Extract the (x, y) coordinate from the center of the cell holding the provided text.  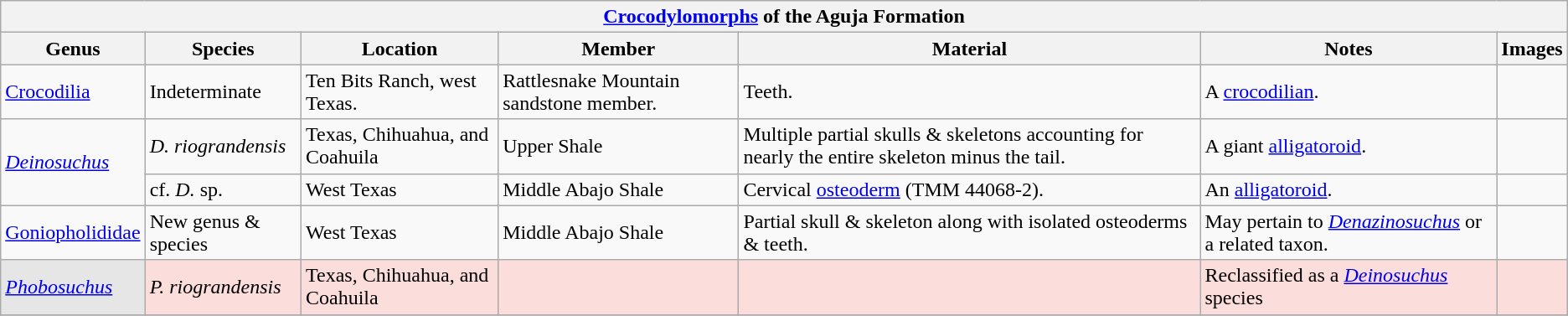
Member (618, 49)
New genus & species (223, 233)
Genus (73, 49)
A giant alligatoroid. (1349, 146)
Location (400, 49)
Upper Shale (618, 146)
Rattlesnake Mountain sandstone member. (618, 92)
A crocodilian. (1349, 92)
Teeth. (970, 92)
Reclassified as a Deinosuchus species (1349, 287)
Material (970, 49)
Partial skull & skeleton along with isolated osteoderms & teeth. (970, 233)
Indeterminate (223, 92)
cf. D. sp. (223, 189)
Images (1532, 49)
P. riograndensis (223, 287)
Goniopholididae (73, 233)
Phobosuchus (73, 287)
Cervical osteoderm (TMM 44068-2). (970, 189)
May pertain to Denazinosuchus or a related taxon. (1349, 233)
Ten Bits Ranch, west Texas. (400, 92)
Multiple partial skulls & skeletons accounting for nearly the entire skeleton minus the tail. (970, 146)
Notes (1349, 49)
Species (223, 49)
Crocodilia (73, 92)
Crocodylomorphs of the Aguja Formation (784, 17)
Deinosuchus (73, 163)
An alligatoroid. (1349, 189)
D. riograndensis (223, 146)
